Capture the cell that displays the provided text and extract its (X, Y) central coordinate. 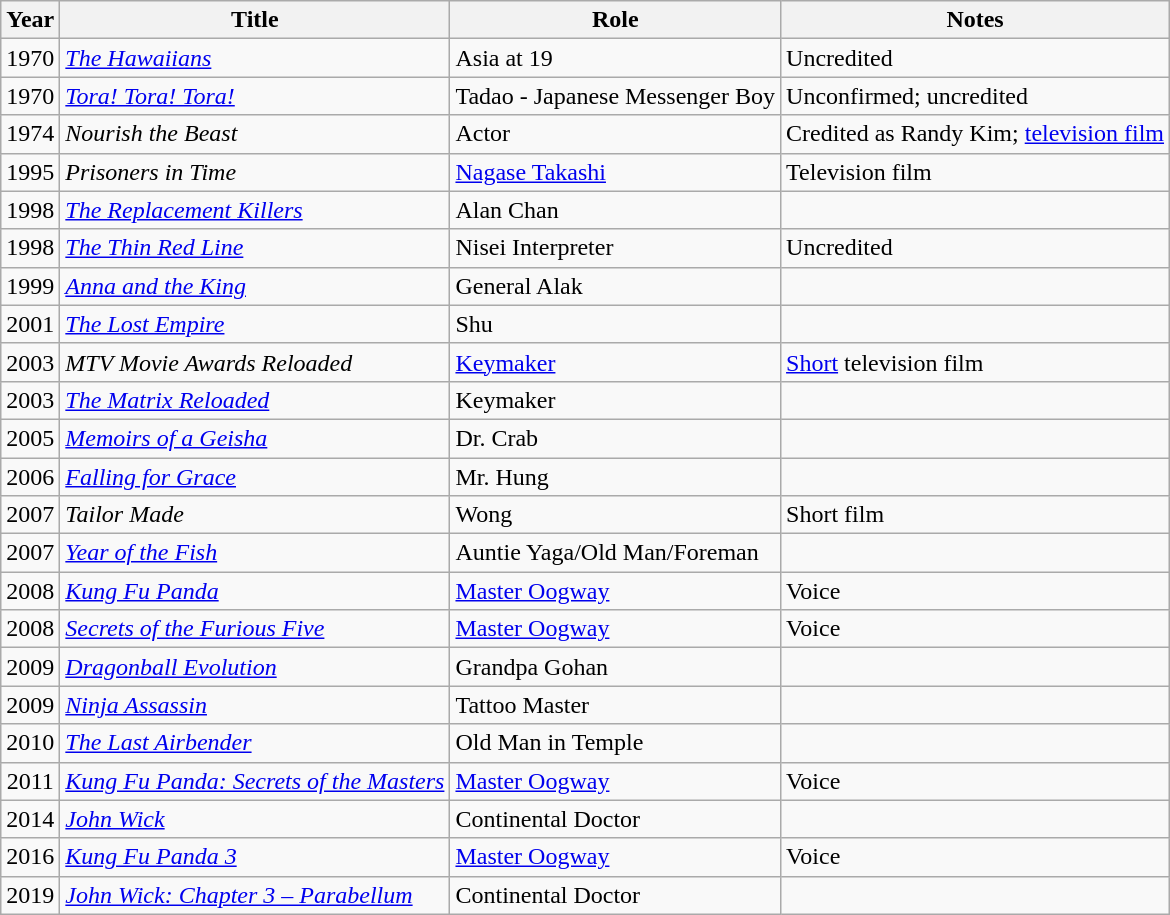
Secrets of the Furious Five (255, 629)
Ninja Assassin (255, 705)
Year of the Fish (255, 553)
Wong (616, 515)
Tattoo Master (616, 705)
Shu (616, 324)
2010 (30, 743)
2014 (30, 819)
MTV Movie Awards Reloaded (255, 362)
Nourish the Beast (255, 134)
Grandpa Gohan (616, 667)
The Matrix Reloaded (255, 400)
1999 (30, 286)
2016 (30, 857)
Actor (616, 134)
Falling for Grace (255, 477)
The Lost Empire (255, 324)
Tora! Tora! Tora! (255, 96)
Memoirs of a Geisha (255, 438)
Kung Fu Panda (255, 591)
Kung Fu Panda 3 (255, 857)
The Thin Red Line (255, 248)
Title (255, 20)
Kung Fu Panda: Secrets of the Masters (255, 781)
2001 (30, 324)
2005 (30, 438)
Nagase Takashi (616, 172)
Nisei Interpreter (616, 248)
2006 (30, 477)
Prisoners in Time (255, 172)
2011 (30, 781)
John Wick: Chapter 3 – Parabellum (255, 895)
Short television film (976, 362)
Auntie Yaga/Old Man/Foreman (616, 553)
Mr. Hung (616, 477)
Anna and the King (255, 286)
Dr. Crab (616, 438)
Role (616, 20)
1974 (30, 134)
Tadao - Japanese Messenger Boy (616, 96)
Credited as Randy Kim; television film (976, 134)
The Replacement Killers (255, 210)
General Alak (616, 286)
Notes (976, 20)
1995 (30, 172)
Year (30, 20)
Alan Chan (616, 210)
Short film (976, 515)
John Wick (255, 819)
Old Man in Temple (616, 743)
Dragonball Evolution (255, 667)
The Last Airbender (255, 743)
Unconfirmed; uncredited (976, 96)
2019 (30, 895)
Asia at 19 (616, 58)
Tailor Made (255, 515)
Television film (976, 172)
The Hawaiians (255, 58)
